Determine the (x, y) coordinate at the center of the cell enclosing the given text.  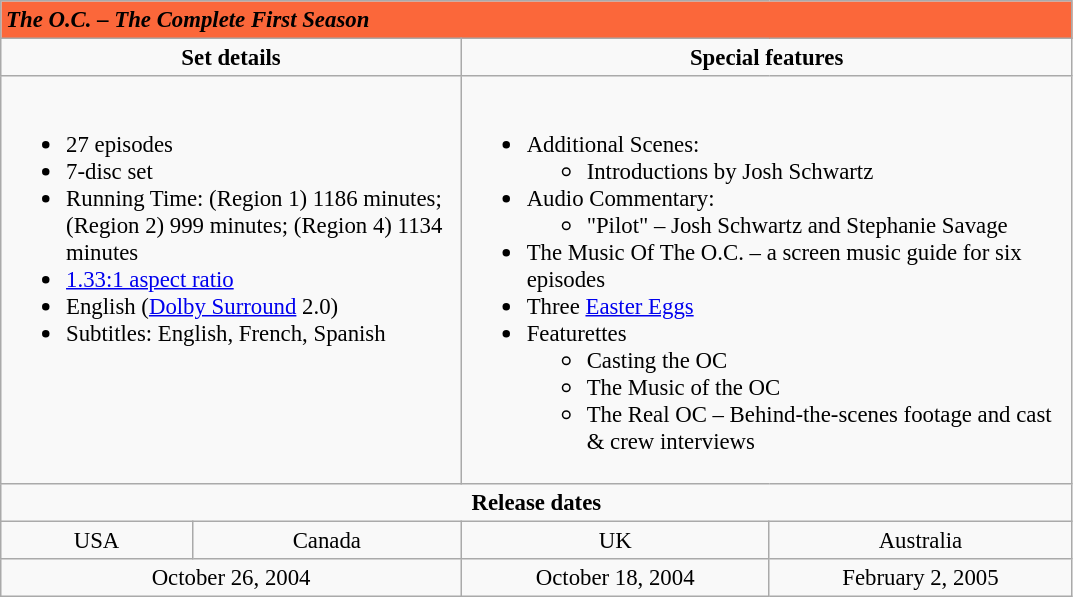
October 18, 2004 (615, 577)
October 26, 2004 (232, 577)
The O.C. – The Complete First Season (536, 20)
Set details (232, 58)
USA (97, 540)
Special features (766, 58)
Release dates (536, 502)
UK (615, 540)
Australia (920, 540)
Canada (326, 540)
February 2, 2005 (920, 577)
